Capture the cell that displays the provided text and extract its [X, Y] central coordinate. 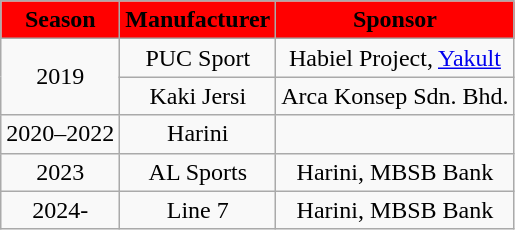
PUC Sport [198, 58]
2020–2022 [60, 134]
Sponsor [395, 20]
Line 7 [198, 210]
Habiel Project, Yakult [395, 58]
Harini [198, 134]
2023 [60, 172]
2019 [60, 77]
2024- [60, 210]
Kaki Jersi [198, 96]
Manufacturer [198, 20]
Arca Konsep Sdn. Bhd. [395, 96]
AL Sports [198, 172]
Season [60, 20]
